Capture the cell that displays the provided text and extract its (X, Y) central coordinate. 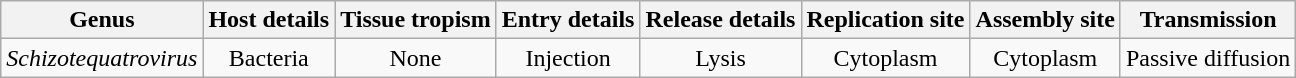
Host details (269, 20)
Genus (102, 20)
Tissue tropism (416, 20)
Replication site (886, 20)
Lysis (720, 58)
None (416, 58)
Bacteria (269, 58)
Assembly site (1045, 20)
Injection (568, 58)
Passive diffusion (1208, 58)
Entry details (568, 20)
Transmission (1208, 20)
Schizotequatrovirus (102, 58)
Release details (720, 20)
